Return the [X, Y] coordinate for the center point of the cell that contains the specified text.  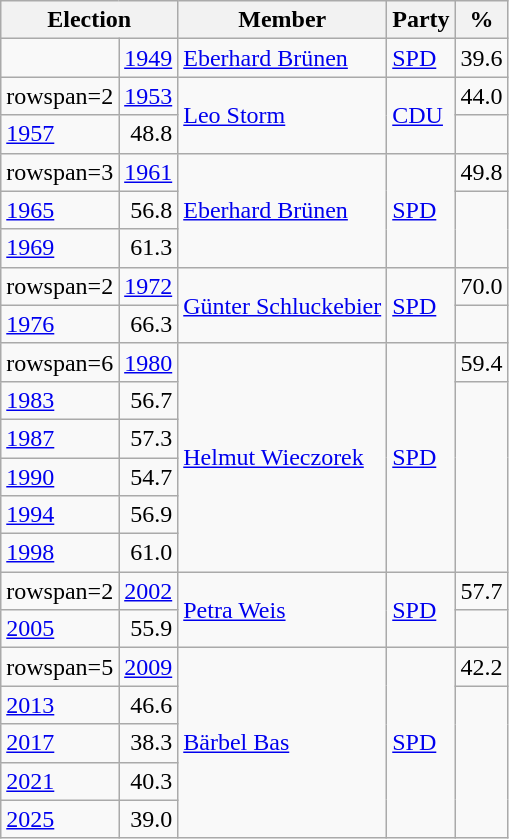
rowspan=5 [60, 667]
1953 [148, 96]
1965 [60, 210]
1957 [60, 134]
40.3 [148, 781]
61.0 [148, 553]
49.8 [482, 172]
Election [90, 20]
54.7 [148, 477]
2009 [148, 667]
2021 [60, 781]
39.0 [148, 819]
59.4 [482, 362]
2013 [60, 705]
Bärbel Bas [282, 743]
1994 [60, 515]
57.7 [482, 591]
56.8 [148, 210]
Leo Storm [282, 115]
1998 [60, 553]
1983 [60, 400]
Member [282, 20]
Helmut Wieczorek [282, 457]
rowspan=3 [60, 172]
55.9 [148, 629]
48.8 [148, 134]
Petra Weis [282, 610]
38.3 [148, 743]
1972 [148, 286]
1976 [60, 324]
2025 [60, 819]
1987 [60, 438]
56.7 [148, 400]
44.0 [482, 96]
1949 [148, 58]
46.6 [148, 705]
1990 [60, 477]
1969 [60, 248]
Günter Schluckebier [282, 305]
2002 [148, 591]
61.3 [148, 248]
56.9 [148, 515]
1961 [148, 172]
1980 [148, 362]
Party [421, 20]
2017 [60, 743]
39.6 [482, 58]
42.2 [482, 667]
2005 [60, 629]
CDU [421, 115]
66.3 [148, 324]
57.3 [148, 438]
70.0 [482, 286]
% [482, 20]
rowspan=6 [60, 362]
